For the text-containing cell, return its midpoint in (x, y) coordinate format. 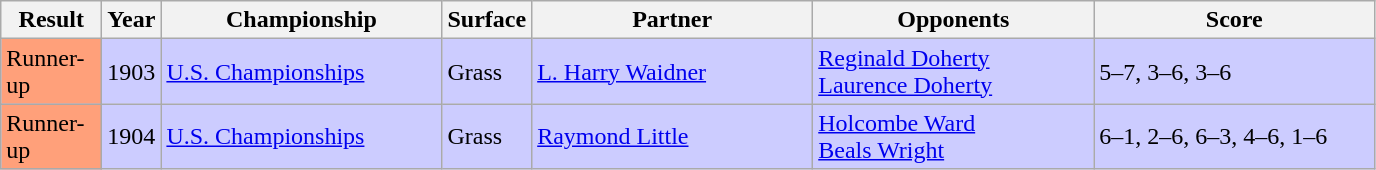
Partner (672, 20)
6–1, 2–6, 6–3, 4–6, 1–6 (1234, 136)
Championship (302, 20)
Score (1234, 20)
L. Harry Waidner (672, 72)
1903 (132, 72)
Holcombe Ward Beals Wright (954, 136)
Raymond Little (672, 136)
Surface (487, 20)
Opponents (954, 20)
1904 (132, 136)
Year (132, 20)
Result (52, 20)
Reginald Doherty Laurence Doherty (954, 72)
5–7, 3–6, 3–6 (1234, 72)
